Return [X, Y] of the center of cell containing provided text 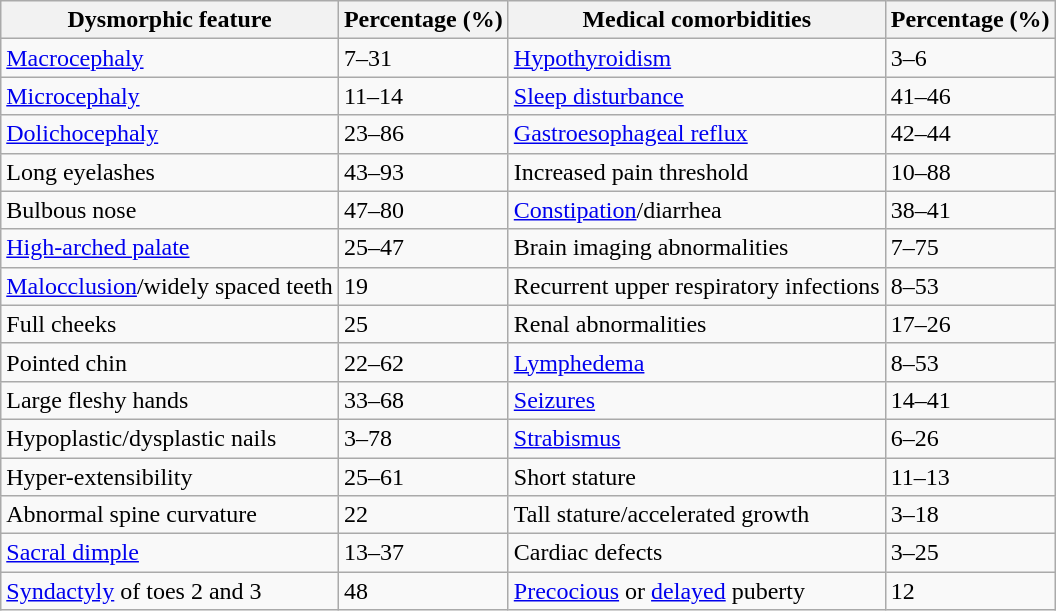
Syndactyly of toes 2 and 3 [170, 591]
11–14 [423, 96]
6–26 [970, 438]
17–26 [970, 324]
Pointed chin [170, 362]
25 [423, 324]
48 [423, 591]
Macrocephaly [170, 58]
Bulbous nose [170, 210]
Short stature [696, 477]
Full cheeks [170, 324]
Seizures [696, 400]
3–6 [970, 58]
33–68 [423, 400]
Cardiac defects [696, 553]
Hyper-extensibility [170, 477]
Recurrent upper respiratory infections [696, 286]
47–80 [423, 210]
22–62 [423, 362]
Hypoplastic/dysplastic nails [170, 438]
42–44 [970, 134]
Renal abnormalities [696, 324]
Malocclusion/widely spaced teeth [170, 286]
Sacral dimple [170, 553]
Precocious or delayed puberty [696, 591]
Constipation/diarrhea [696, 210]
Dysmorphic feature [170, 20]
Tall stature/accelerated growth [696, 515]
25–47 [423, 248]
High-arched palate [170, 248]
7–31 [423, 58]
Strabismus [696, 438]
Gastroesophageal reflux [696, 134]
22 [423, 515]
Medical comorbidities [696, 20]
11–13 [970, 477]
Sleep disturbance [696, 96]
3–18 [970, 515]
14–41 [970, 400]
23–86 [423, 134]
12 [970, 591]
41–46 [970, 96]
Brain imaging abnormalities [696, 248]
Lymphedema [696, 362]
3–78 [423, 438]
Abnormal spine curvature [170, 515]
25–61 [423, 477]
38–41 [970, 210]
7–75 [970, 248]
Dolichocephaly [170, 134]
3–25 [970, 553]
Large fleshy hands [170, 400]
19 [423, 286]
Increased pain threshold [696, 172]
13–37 [423, 553]
Microcephaly [170, 96]
Hypothyroidism [696, 58]
10–88 [970, 172]
Long eyelashes [170, 172]
43–93 [423, 172]
